Provide the [x, y] coordinate of the cell's center where the given text is located.  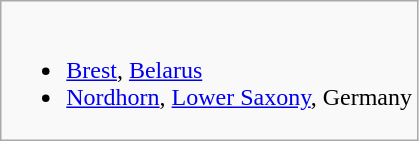
Brest, Belarus Nordhorn, Lower Saxony, Germany [210, 71]
